Pinpoint the cell where the given text exists, returning its [x, y] midpoint coordinate. 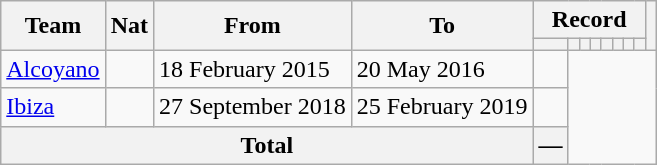
27 September 2018 [253, 107]
20 May 2016 [442, 69]
18 February 2015 [253, 69]
To [442, 26]
Team [53, 26]
From [253, 26]
— [550, 145]
Record [589, 20]
Ibiza [53, 107]
Total [267, 145]
Alcoyano [53, 69]
Nat [129, 26]
25 February 2019 [442, 107]
